Locate the cell with the specified text and output its (x, y) center coordinate. 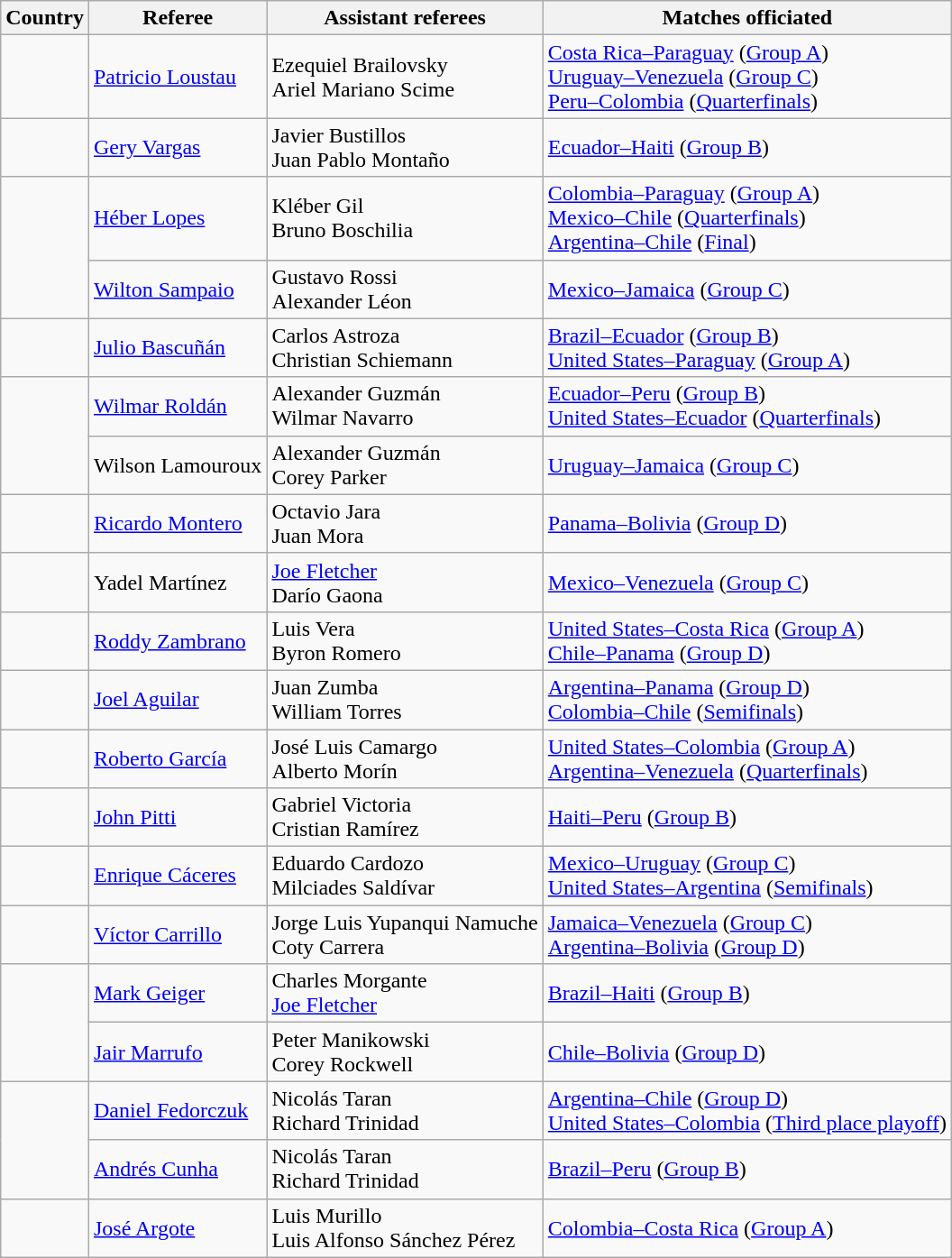
Peter ManikowskiCorey Rockwell (405, 1051)
Brazil–Haiti (Group B) (746, 994)
Haiti–Peru (Group B) (746, 817)
Ecuador–Peru (Group B)United States–Ecuador (Quarterfinals) (746, 406)
Uruguay–Jamaica (Group C) (746, 465)
Gustavo Rossi Alexander Léon (405, 289)
Jamaica–Venezuela (Group C)Argentina–Bolivia (Group D) (746, 934)
Luis VeraByron Romero (405, 640)
Mark Geiger (177, 994)
Julio Bascuñán (177, 348)
Mexico–Uruguay (Group C)United States–Argentina (Semifinals) (746, 877)
Jair Marrufo (177, 1051)
Charles Morgante Joe Fletcher (405, 994)
Mexico–Venezuela (Group C) (746, 583)
Mexico–Jamaica (Group C) (746, 289)
Octavio JaraJuan Mora (405, 523)
Colombia–Costa Rica (Group A) (746, 1228)
Jorge Luis Yupanqui NamucheCoty Carrera (405, 934)
Panama–Bolivia (Group D) (746, 523)
José Luis CamargoAlberto Morín (405, 758)
United States–Costa Rica (Group A)Chile–Panama (Group D) (746, 640)
Country (45, 18)
Andrés Cunha (177, 1169)
Gabriel Victoria Cristian Ramírez (405, 817)
Eduardo CardozoMilciades Saldívar (405, 877)
Wilmar Roldán (177, 406)
Víctor Carrillo (177, 934)
Argentina–Chile (Group D)United States–Colombia (Third place playoff) (746, 1111)
Argentina–Panama (Group D)Colombia–Chile (Semifinals) (746, 700)
Yadel Martínez (177, 583)
Juan ZumbaWilliam Torres (405, 700)
Brazil–Ecuador (Group B)United States–Paraguay (Group A) (746, 348)
Patricio Loustau (177, 77)
Alexander GuzmánWilmar Navarro (405, 406)
Colombia–Paraguay (Group A)Mexico–Chile (Quarterfinals)Argentina–Chile (Final) (746, 218)
Brazil–Peru (Group B) (746, 1169)
Chile–Bolivia (Group D) (746, 1051)
Gery Vargas (177, 148)
Roddy Zambrano (177, 640)
Referee (177, 18)
Carlos AstrozaChristian Schiemann (405, 348)
Wilton Sampaio (177, 289)
Assistant referees (405, 18)
Héber Lopes (177, 218)
John Pitti (177, 817)
José Argote (177, 1228)
Joel Aguilar (177, 700)
Roberto García (177, 758)
Ricardo Montero (177, 523)
Costa Rica–Paraguay (Group A)Uruguay–Venezuela (Group C)Peru–Colombia (Quarterfinals) (746, 77)
United States–Colombia (Group A)Argentina–Venezuela (Quarterfinals) (746, 758)
Matches officiated (746, 18)
Wilson Lamouroux (177, 465)
Kléber GilBruno Boschilia (405, 218)
Ecuador–Haiti (Group B) (746, 148)
Joe Fletcher Darío Gaona (405, 583)
Ezequiel BrailovskyAriel Mariano Scime (405, 77)
Alexander Guzmán Corey Parker (405, 465)
Luis MurilloLuis Alfonso Sánchez Pérez (405, 1228)
Enrique Cáceres (177, 877)
Javier BustillosJuan Pablo Montaño (405, 148)
Daniel Fedorczuk (177, 1111)
